Extract the (x, y) coordinate from the center of the cell holding the provided text.  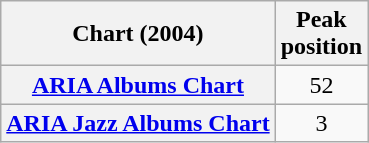
52 (321, 85)
3 (321, 123)
ARIA Jazz Albums Chart (138, 123)
ARIA Albums Chart (138, 85)
Peakposition (321, 34)
Chart (2004) (138, 34)
